For the text-containing cell, return its midpoint in (X, Y) coordinate format. 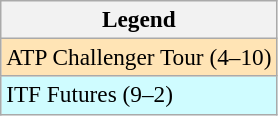
ITF Futures (9–2) (139, 95)
ATP Challenger Tour (4–10) (139, 57)
Legend (139, 19)
